Scan for the cell matching the given text and deliver its (X, Y) coordinate at center. 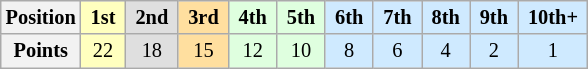
22 (104, 51)
6th (349, 17)
9th (494, 17)
Position (41, 17)
10th+ (553, 17)
1 (553, 51)
10 (301, 51)
7th (397, 17)
8 (349, 51)
1st (104, 17)
8th (446, 17)
5th (301, 17)
6 (397, 51)
18 (152, 51)
3rd (203, 17)
12 (253, 51)
2 (494, 51)
4th (253, 17)
2nd (152, 17)
4 (446, 51)
Points (41, 51)
15 (203, 51)
